Pinpoint the cell where the given text exists, returning its (X, Y) midpoint coordinate. 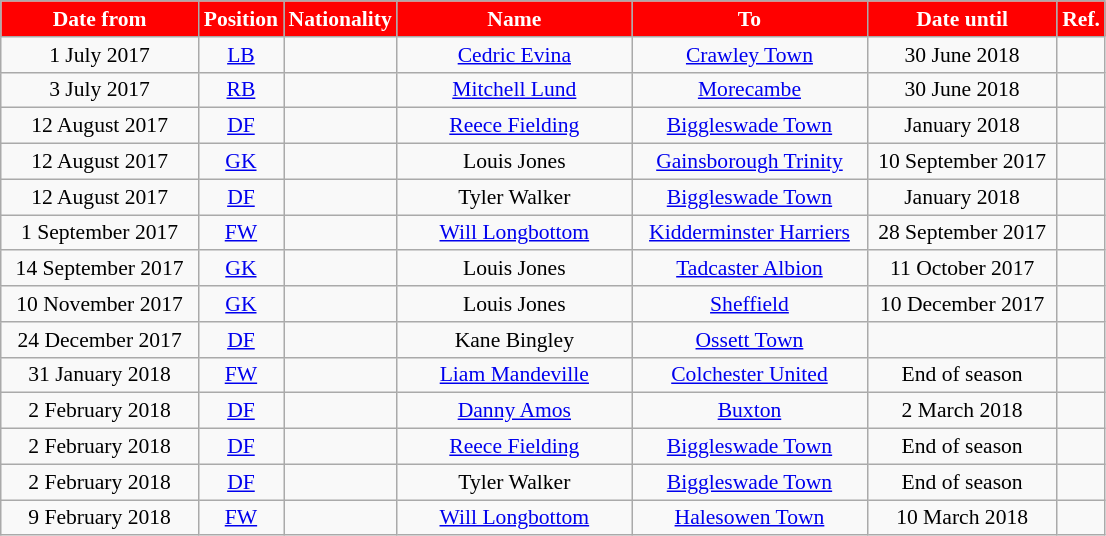
Mitchell Lund (514, 90)
10 November 2017 (100, 304)
Halesowen Town (750, 518)
Name (514, 19)
Sheffield (750, 304)
Kane Bingley (514, 340)
31 January 2018 (100, 375)
10 September 2017 (962, 162)
10 December 2017 (962, 304)
Liam Mandeville (514, 375)
Ossett Town (750, 340)
Colchester United (750, 375)
1 July 2017 (100, 55)
Crawley Town (750, 55)
Danny Amos (514, 411)
10 March 2018 (962, 518)
9 February 2018 (100, 518)
Tadcaster Albion (750, 269)
RB (240, 90)
Nationality (340, 19)
LB (240, 55)
11 October 2017 (962, 269)
Date until (962, 19)
Buxton (750, 411)
Date from (100, 19)
Kidderminster Harriers (750, 233)
Gainsborough Trinity (750, 162)
2 March 2018 (962, 411)
24 December 2017 (100, 340)
Cedric Evina (514, 55)
Position (240, 19)
Ref. (1081, 19)
Morecambe (750, 90)
14 September 2017 (100, 269)
1 September 2017 (100, 233)
3 July 2017 (100, 90)
28 September 2017 (962, 233)
To (750, 19)
